Find where the given text appears and provide that cell's center as [X, Y] coordinate. 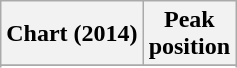
Chart (2014) [72, 34]
Peakposition [189, 34]
